Capture the cell that displays the provided text and extract its [X, Y] central coordinate. 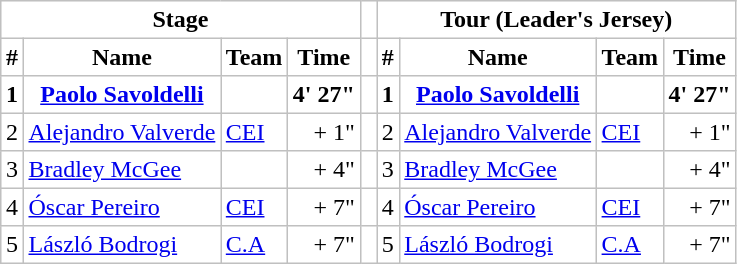
Stage [180, 20]
Tour (Leader's Jersey) [556, 20]
